Provide the (x, y) coordinate of the cell's center where the given text is located.  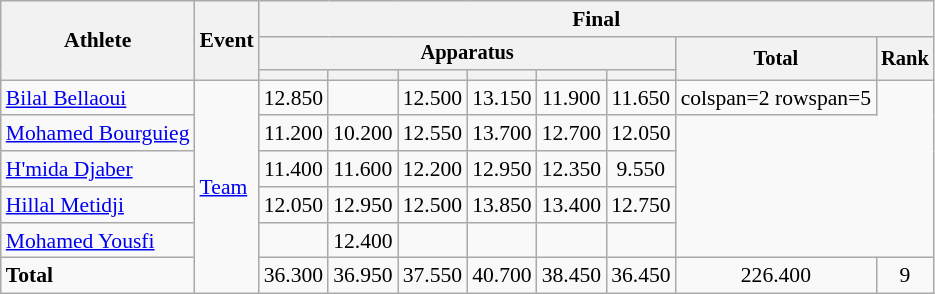
Event (227, 40)
Hillal Metidji (98, 205)
36.450 (640, 276)
13.400 (572, 205)
11.900 (572, 98)
226.400 (776, 276)
Apparatus (468, 54)
12.400 (362, 241)
13.850 (502, 205)
37.550 (432, 276)
12.200 (432, 169)
11.650 (640, 98)
colspan=2 rowspan=5 (776, 98)
13.700 (502, 134)
Rank (905, 58)
13.150 (502, 98)
12.700 (572, 134)
9 (905, 276)
Mohamed Yousfi (98, 241)
36.300 (294, 276)
9.550 (640, 169)
11.200 (294, 134)
40.700 (502, 276)
38.450 (572, 276)
12.850 (294, 98)
12.550 (432, 134)
11.600 (362, 169)
Team (227, 187)
Bilal Bellaoui (98, 98)
H'mida Djaber (98, 169)
11.400 (294, 169)
Final (596, 19)
12.750 (640, 205)
36.950 (362, 276)
10.200 (362, 134)
12.350 (572, 169)
Mohamed Bourguieg (98, 134)
Athlete (98, 40)
